Scan for the cell matching the given text and deliver its (X, Y) coordinate at center. 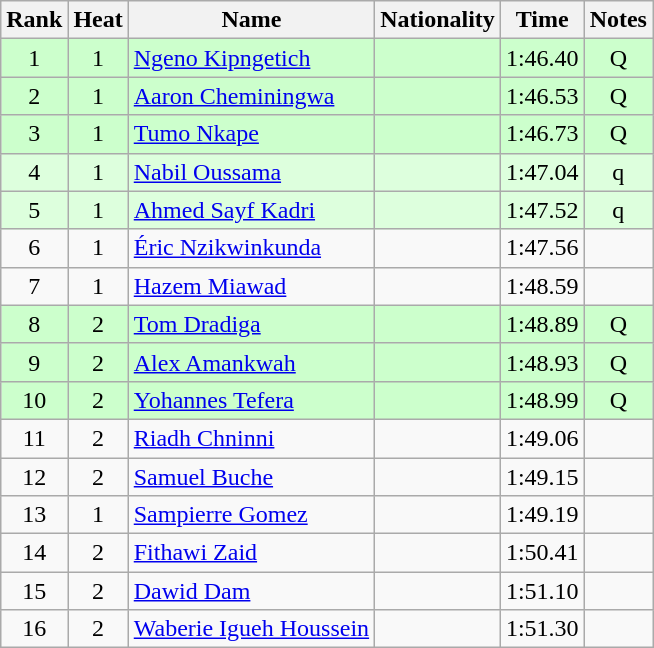
13 (34, 515)
Hazem Miawad (251, 286)
11 (34, 438)
Dawid Dam (251, 591)
1:47.04 (542, 172)
Ngeno Kipngetich (251, 58)
7 (34, 286)
Fithawi Zaid (251, 553)
Heat (98, 20)
1:49.15 (542, 477)
Rank (34, 20)
Ahmed Sayf Kadri (251, 210)
1:48.99 (542, 400)
Nabil Oussama (251, 172)
Sampierre Gomez (251, 515)
Riadh Chninni (251, 438)
1:48.59 (542, 286)
Name (251, 20)
Yohannes Tefera (251, 400)
1:51.10 (542, 591)
1:49.19 (542, 515)
1:48.93 (542, 362)
Time (542, 20)
4 (34, 172)
8 (34, 324)
15 (34, 591)
14 (34, 553)
1:47.56 (542, 248)
1:51.30 (542, 629)
1:47.52 (542, 210)
12 (34, 477)
6 (34, 248)
1:48.89 (542, 324)
Tom Dradiga (251, 324)
Samuel Buche (251, 477)
1:50.41 (542, 553)
Éric Nzikwinkunda (251, 248)
Alex Amankwah (251, 362)
1:46.40 (542, 58)
Aaron Cheminingwa (251, 96)
Tumo Nkape (251, 134)
Waberie Igueh Houssein (251, 629)
10 (34, 400)
16 (34, 629)
Notes (618, 20)
Nationality (438, 20)
1:46.73 (542, 134)
3 (34, 134)
1:46.53 (542, 96)
1:49.06 (542, 438)
9 (34, 362)
5 (34, 210)
